Detect which cell encompasses the target text, then output its [x, y] center coordinate. 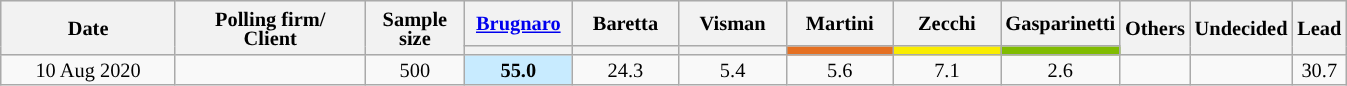
Gasparinetti [1060, 22]
Baretta [626, 22]
500 [415, 70]
55.0 [518, 70]
10 Aug 2020 [88, 70]
Sample size [415, 28]
24.3 [626, 70]
Martini [840, 22]
7.1 [946, 70]
30.7 [1319, 70]
Polling firm/Client [270, 28]
Undecided [1242, 28]
Brugnaro [518, 22]
Visman [732, 22]
Zecchi [946, 22]
Lead [1319, 28]
5.4 [732, 70]
Date [88, 28]
Others [1155, 28]
5.6 [840, 70]
2.6 [1060, 70]
